From the cell containing the given text, extract its center point as (X, Y) coordinate. 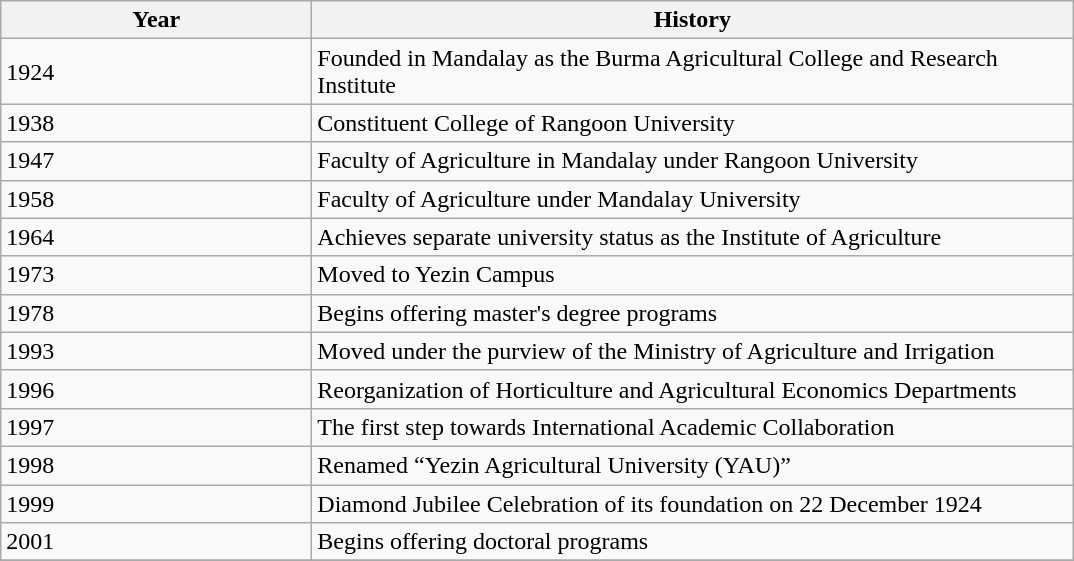
Faculty of Agriculture under Mandalay University (692, 199)
1964 (156, 237)
1996 (156, 389)
1993 (156, 351)
History (692, 20)
The first step towards International Academic Collaboration (692, 427)
1924 (156, 72)
Begins offering doctoral programs (692, 542)
Moved to Yezin Campus (692, 275)
Diamond Jubilee Celebration of its foundation on 22 December 1924 (692, 503)
1997 (156, 427)
1947 (156, 161)
1978 (156, 313)
1938 (156, 123)
1973 (156, 275)
Begins offering master's degree programs (692, 313)
Achieves separate university status as the Institute of Agriculture (692, 237)
Constituent College of Rangoon University (692, 123)
2001 (156, 542)
Year (156, 20)
1958 (156, 199)
Founded in Mandalay as the Burma Agricultural College and Research Institute (692, 72)
1999 (156, 503)
Faculty of Agriculture in Mandalay under Rangoon University (692, 161)
1998 (156, 465)
Renamed “Yezin Agricultural University (YAU)” (692, 465)
Reorganization of Horticulture and Agricultural Economics Departments (692, 389)
Moved under the purview of the Ministry of Agriculture and Irrigation (692, 351)
